Search for the cell housing the specified text and yield its [x, y] center coordinate. 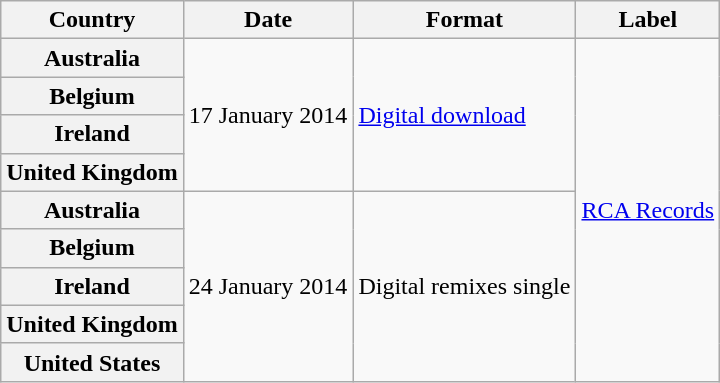
Digital remixes single [464, 286]
Date [268, 20]
Digital download [464, 115]
Country [92, 20]
United States [92, 362]
24 January 2014 [268, 286]
Label [648, 20]
Format [464, 20]
17 January 2014 [268, 115]
RCA Records [648, 210]
